Scan for the cell matching the given text and deliver its (X, Y) coordinate at center. 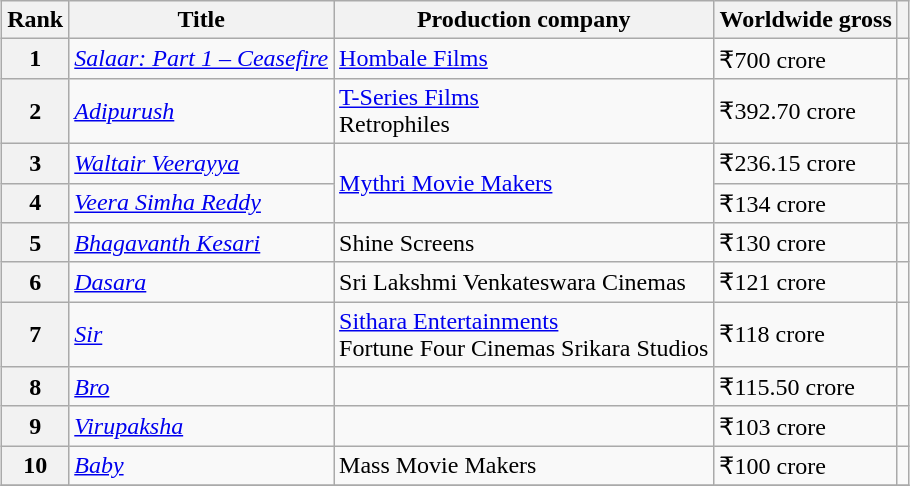
2 (36, 110)
₹236.15 crore (806, 163)
Sri Lakshmi Venkateswara Cinemas (524, 282)
5 (36, 243)
Virupaksha (202, 426)
₹130 crore (806, 243)
Dasara (202, 282)
Waltair Veerayya (202, 163)
3 (36, 163)
Adipurush (202, 110)
7 (36, 334)
8 (36, 387)
₹103 crore (806, 426)
10 (36, 466)
₹118 crore (806, 334)
Rank (36, 20)
₹100 crore (806, 466)
Veera Simha Reddy (202, 203)
T-Series FilmsRetrophiles (524, 110)
Mass Movie Makers (524, 466)
Bhagavanth Kesari (202, 243)
1 (36, 59)
Mythri Movie Makers (524, 182)
₹115.50 crore (806, 387)
Salaar: Part 1 – Ceasefire (202, 59)
Sithara EntertainmentsFortune Four Cinemas Srikara Studios (524, 334)
₹134 crore (806, 203)
₹392.70 crore (806, 110)
Worldwide gross (806, 20)
₹121 crore (806, 282)
Sir (202, 334)
4 (36, 203)
6 (36, 282)
Bro (202, 387)
Hombale Films (524, 59)
₹700 crore (806, 59)
9 (36, 426)
Title (202, 20)
Shine Screens (524, 243)
Baby (202, 466)
Production company (524, 20)
